Scan for the cell matching the given text and deliver its [X, Y] coordinate at center. 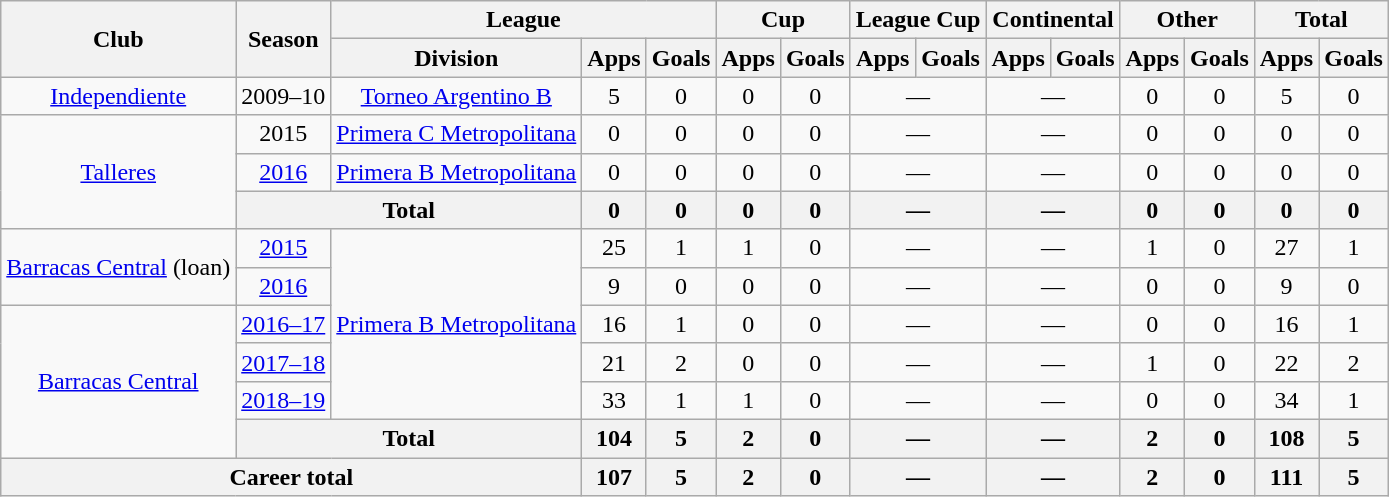
Season [284, 39]
108 [1286, 438]
Other [1187, 20]
104 [614, 438]
Primera C Metropolitana [456, 134]
Torneo Argentino B [456, 96]
34 [1286, 400]
Club [118, 39]
27 [1286, 248]
Barracas Central [118, 381]
107 [614, 477]
2018–19 [284, 400]
33 [614, 400]
2016–17 [284, 324]
Cup [783, 20]
Independiente [118, 96]
Division [456, 58]
2009–10 [284, 96]
21 [614, 362]
League [524, 20]
Continental [1053, 20]
2017–18 [284, 362]
League Cup [918, 20]
Talleres [118, 172]
25 [614, 248]
Barracas Central (loan) [118, 267]
22 [1286, 362]
Career total [292, 477]
111 [1286, 477]
